Return the [x, y] coordinate for the center point of the cell that contains the specified text.  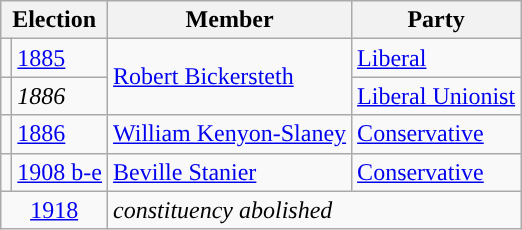
Member [230, 20]
Party [436, 20]
Liberal Unionist [436, 96]
Beville Stanier [230, 172]
1918 [54, 210]
1885 [60, 58]
William Kenyon-Slaney [230, 134]
Liberal [436, 58]
1908 b-e [60, 172]
Election [54, 20]
Robert Bickersteth [230, 77]
constituency abolished [314, 210]
